Scan for the cell matching the given text and deliver its [X, Y] coordinate at center. 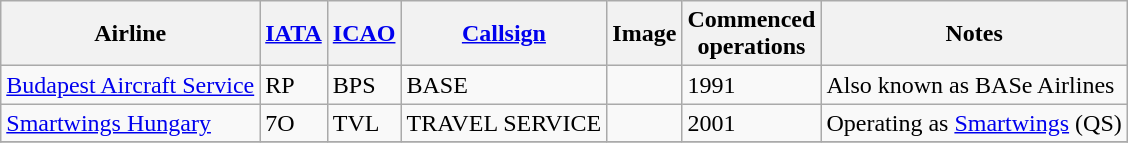
Also known as BASe Airlines [974, 85]
Smartwings Hungary [130, 123]
Budapest Aircraft Service [130, 85]
Operating as Smartwings (QS) [974, 123]
RP [294, 85]
1991 [752, 85]
BASE [504, 85]
2001 [752, 123]
7O [294, 123]
Airline [130, 34]
TRAVEL SERVICE [504, 123]
Callsign [504, 34]
Image [644, 34]
Commencedoperations [752, 34]
BPS [364, 85]
TVL [364, 123]
Notes [974, 34]
IATA [294, 34]
ICAO [364, 34]
